Return the (x, y) coordinate for the center point of the cell that contains the specified text.  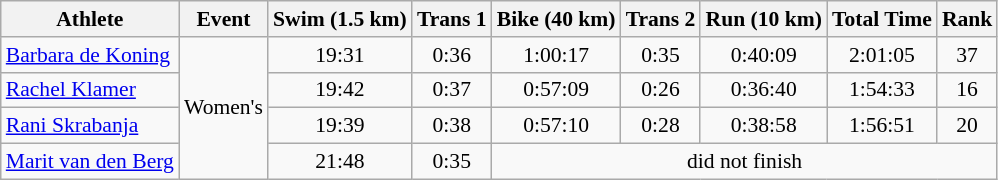
19:39 (340, 126)
0:28 (661, 126)
2:01:05 (882, 55)
0:37 (452, 90)
Swim (1.5 km) (340, 19)
Trans 1 (452, 19)
Bike (40 km) (556, 19)
Marit van den Berg (90, 162)
Athlete (90, 19)
0:40:09 (763, 55)
0:36:40 (763, 90)
37 (968, 55)
0:57:10 (556, 126)
0:57:09 (556, 90)
Total Time (882, 19)
Women's (224, 108)
1:00:17 (556, 55)
0:36 (452, 55)
19:42 (340, 90)
did not finish (745, 162)
1:54:33 (882, 90)
Rachel Klamer (90, 90)
16 (968, 90)
Rani Skrabanja (90, 126)
Run (10 km) (763, 19)
Trans 2 (661, 19)
21:48 (340, 162)
Event (224, 19)
0:26 (661, 90)
Barbara de Koning (90, 55)
0:38:58 (763, 126)
1:56:51 (882, 126)
Rank (968, 19)
20 (968, 126)
19:31 (340, 55)
0:38 (452, 126)
